For the text-containing cell, return its midpoint in [x, y] coordinate format. 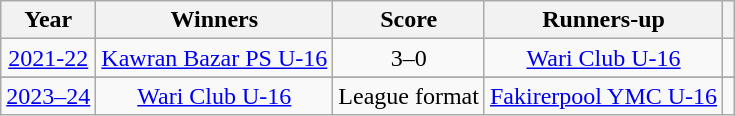
Runners-up [603, 20]
Year [48, 20]
2023–24 [48, 96]
Kawran Bazar PS U-16 [214, 58]
3–0 [409, 58]
Score [409, 20]
2021-22 [48, 58]
League format [409, 96]
Winners [214, 20]
Fakirerpool YMC U-16 [603, 96]
